Detect which cell encompasses the target text, then output its (x, y) center coordinate. 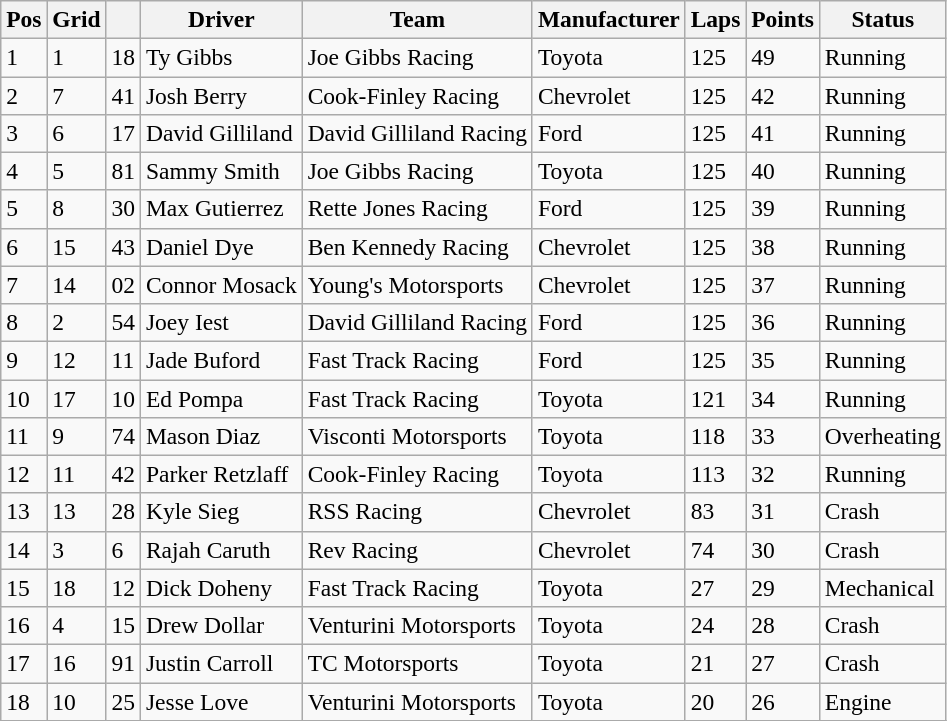
81 (123, 171)
Points (783, 19)
Daniel Dye (221, 247)
32 (783, 474)
113 (716, 474)
Mason Diaz (221, 436)
91 (123, 663)
Driver (221, 19)
Manufacturer (608, 19)
39 (783, 209)
Grid (76, 19)
Jade Buford (221, 360)
Ed Pompa (221, 398)
Rajah Caruth (221, 550)
26 (783, 701)
Max Gutierrez (221, 209)
Justin Carroll (221, 663)
83 (716, 512)
33 (783, 436)
Connor Mosack (221, 285)
Visconti Motorsports (417, 436)
Josh Berry (221, 95)
40 (783, 171)
121 (716, 398)
Engine (882, 701)
29 (783, 588)
Rette Jones Racing (417, 209)
TC Motorsports (417, 663)
Joey Iest (221, 322)
Parker Retzlaff (221, 474)
43 (123, 247)
31 (783, 512)
Kyle Sieg (221, 512)
25 (123, 701)
Dick Doheny (221, 588)
Young's Motorsports (417, 285)
49 (783, 57)
20 (716, 701)
Pos (24, 19)
Ben Kennedy Racing (417, 247)
02 (123, 285)
Team (417, 19)
Rev Racing (417, 550)
Laps (716, 19)
24 (716, 625)
36 (783, 322)
Ty Gibbs (221, 57)
54 (123, 322)
Sammy Smith (221, 171)
Drew Dollar (221, 625)
RSS Racing (417, 512)
35 (783, 360)
38 (783, 247)
Mechanical (882, 588)
34 (783, 398)
David Gilliland (221, 133)
Jesse Love (221, 701)
Status (882, 19)
37 (783, 285)
Overheating (882, 436)
21 (716, 663)
118 (716, 436)
